Locate the cell with the specified text and output its [X, Y] center coordinate. 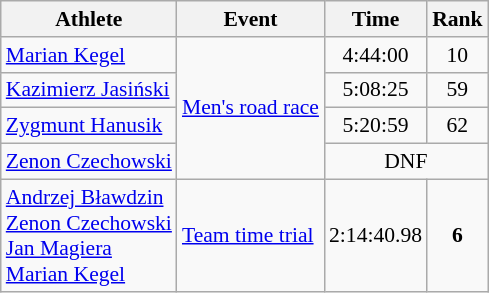
5:08:25 [376, 90]
Rank [458, 19]
Men's road race [250, 108]
Marian Kegel [89, 55]
Zygmunt Hanusik [89, 126]
Andrzej BławdzinZenon CzechowskiJan MagieraMarian Kegel [89, 235]
Event [250, 19]
Kazimierz Jasiński [89, 90]
DNF [406, 162]
4:44:00 [376, 55]
59 [458, 90]
Team time trial [250, 235]
5:20:59 [376, 126]
6 [458, 235]
10 [458, 55]
62 [458, 126]
2:14:40.98 [376, 235]
Athlete [89, 19]
Time [376, 19]
Zenon Czechowski [89, 162]
